Search for the cell housing the specified text and yield its [X, Y] center coordinate. 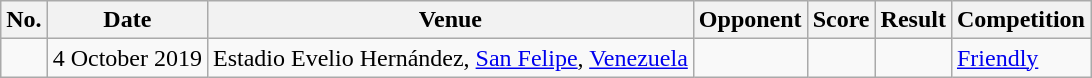
Date [127, 20]
No. [24, 20]
Result [913, 20]
4 October 2019 [127, 58]
Venue [451, 20]
Estadio Evelio Hernández, San Felipe, Venezuela [451, 58]
Competition [1020, 20]
Friendly [1020, 58]
Score [841, 20]
Opponent [750, 20]
